For the text-containing cell, return its midpoint in (X, Y) coordinate format. 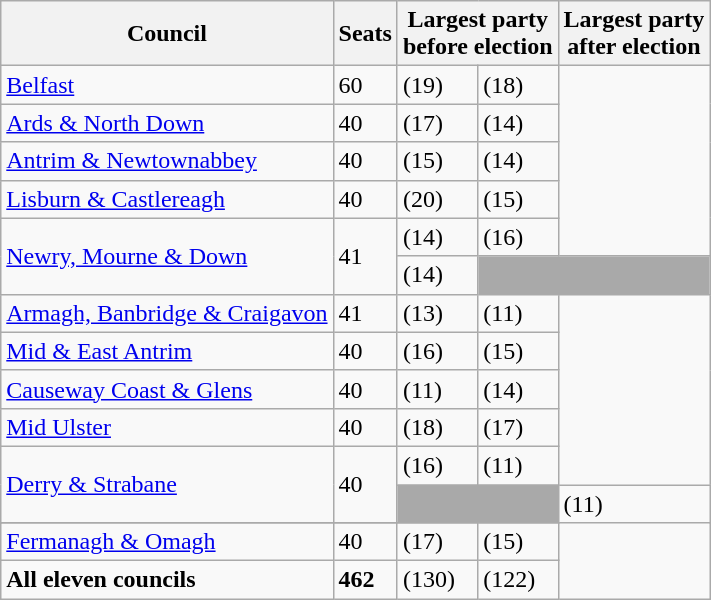
Fermanagh & Omagh (167, 542)
Derry & Strabane (167, 484)
Seats (365, 34)
Council (167, 34)
Causeway Coast & Glens (167, 389)
Belfast (167, 85)
(130) (437, 580)
Newry, Mourne & Down (167, 256)
Armagh, Banbridge & Craigavon (167, 313)
(122) (518, 580)
All eleven councils (167, 580)
60 (365, 85)
(20) (437, 199)
Mid Ulster (167, 427)
Mid & East Antrim (167, 351)
Ards & North Down (167, 123)
Largest partyafter election (634, 34)
Largest partybefore election (478, 34)
Antrim & Newtownabbey (167, 161)
(19) (437, 85)
Lisburn & Castlereagh (167, 199)
462 (365, 580)
(13) (437, 313)
